Provide the [x, y] coordinate of the cell's center where the given text is located.  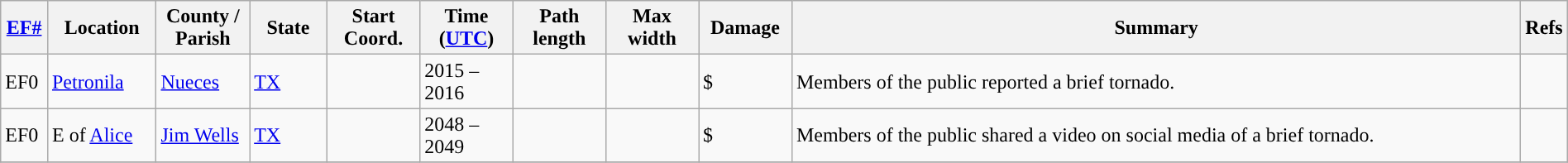
Max width [652, 28]
Jim Wells [203, 136]
Location [102, 28]
Members of the public shared a video on social media of a brief tornado. [1156, 136]
Nueces [203, 81]
State [289, 28]
Damage [744, 28]
County / Parish [203, 28]
Summary [1156, 28]
EF# [25, 28]
Start Coord. [374, 28]
Time (UTC) [466, 28]
E of Alice [102, 136]
2015 – 2016 [466, 81]
Refs [1545, 28]
Members of the public reported a brief tornado. [1156, 81]
2048 – 2049 [466, 136]
Path length [559, 28]
Petronila [102, 81]
